Extract the [x, y] coordinate from the center of the cell holding the provided text.  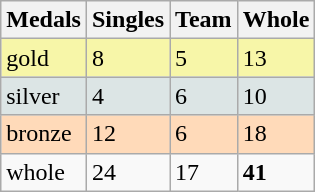
4 [128, 96]
Team [204, 20]
Medals [44, 20]
18 [276, 134]
whole [44, 172]
12 [128, 134]
silver [44, 96]
8 [128, 58]
41 [276, 172]
Whole [276, 20]
13 [276, 58]
17 [204, 172]
5 [204, 58]
bronze [44, 134]
10 [276, 96]
Singles [128, 20]
24 [128, 172]
gold [44, 58]
